Determine the (x, y) coordinate at the center of the cell enclosing the given text.  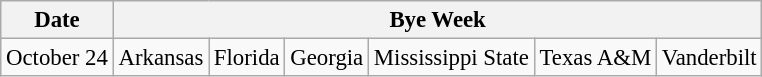
Bye Week (438, 20)
Arkansas (160, 58)
Texas A&M (595, 58)
Georgia (327, 58)
Florida (247, 58)
Date (57, 20)
October 24 (57, 58)
Mississippi State (452, 58)
Vanderbilt (708, 58)
